Scan for the cell matching the given text and deliver its [X, Y] coordinate at center. 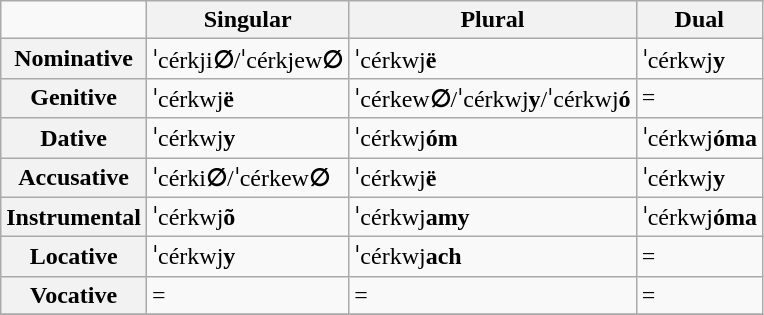
Accusative [74, 178]
ˈcérki∅/ˈcérkew∅ [247, 178]
Nominative [74, 59]
Plural [492, 20]
ˈcérkwjõ [247, 217]
Locative [74, 257]
Vocative [74, 295]
ˈcérkwjamy [492, 217]
Dual [699, 20]
Genitive [74, 98]
Dative [74, 138]
ˈcérkwjach [492, 257]
ˈcérkew∅/ˈcérkwjy/ˈcérkwjó [492, 98]
ˈcérkwjóm [492, 138]
Singular [247, 20]
ˈcérkji∅/ˈcérkjew∅ [247, 59]
Instrumental [74, 217]
